Determine the (x, y) coordinate at the center of the cell enclosing the given text.  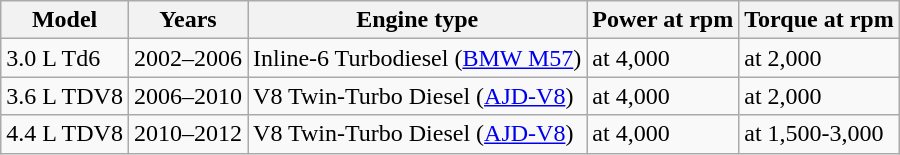
Inline-6 Turbodiesel (BMW M57) (418, 58)
2006–2010 (188, 96)
2010–2012 (188, 134)
3.6 L TDV8 (65, 96)
Torque at rpm (819, 20)
3.0 L Td6 (65, 58)
Engine type (418, 20)
Power at rpm (663, 20)
Model (65, 20)
4.4 L TDV8 (65, 134)
2002–2006 (188, 58)
at 1,500-3,000 (819, 134)
Years (188, 20)
